From the cell containing the given text, extract its center point as [x, y] coordinate. 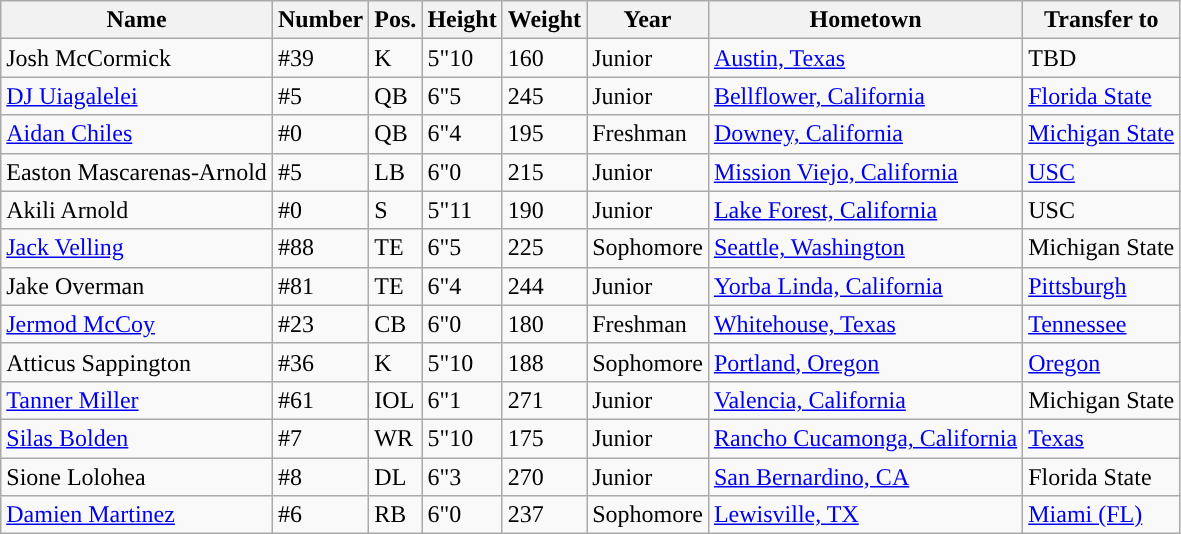
271 [544, 400]
Name [137, 20]
Pittsburgh [1102, 286]
215 [544, 172]
270 [544, 477]
#81 [320, 286]
RB [396, 515]
190 [544, 210]
Downey, California [865, 134]
Jake Overman [137, 286]
#23 [320, 324]
Whitehouse, Texas [865, 324]
Rancho Cucamonga, California [865, 438]
S [396, 210]
#6 [320, 515]
#8 [320, 477]
IOL [396, 400]
175 [544, 438]
245 [544, 96]
DL [396, 477]
Bellflower, California [865, 96]
#61 [320, 400]
Tanner Miller [137, 400]
Akili Arnold [137, 210]
Sione Lolohea [137, 477]
Weight [544, 20]
Josh McCormick [137, 58]
Year [648, 20]
#7 [320, 438]
Jack Velling [137, 248]
Hometown [865, 20]
Silas Bolden [137, 438]
#36 [320, 362]
6"3 [462, 477]
WR [396, 438]
Aidan Chiles [137, 134]
CB [396, 324]
San Bernardino, CA [865, 477]
180 [544, 324]
237 [544, 515]
Seattle, Washington [865, 248]
Atticus Sappington [137, 362]
Mission Viejo, California [865, 172]
DJ Uiagalelei [137, 96]
188 [544, 362]
Tennessee [1102, 324]
160 [544, 58]
TBD [1102, 58]
6"1 [462, 400]
Austin, Texas [865, 58]
Damien Martinez [137, 515]
Jermod McCoy [137, 324]
Portland, Oregon [865, 362]
Lewisville, TX [865, 515]
Number [320, 20]
Miami (FL) [1102, 515]
225 [544, 248]
#88 [320, 248]
244 [544, 286]
5"11 [462, 210]
Transfer to [1102, 20]
Lake Forest, California [865, 210]
Pos. [396, 20]
Valencia, California [865, 400]
Easton Mascarenas-Arnold [137, 172]
Oregon [1102, 362]
195 [544, 134]
Texas [1102, 438]
LB [396, 172]
Yorba Linda, California [865, 286]
#39 [320, 58]
Height [462, 20]
